Find where the given text appears and provide that cell's center as [x, y] coordinate. 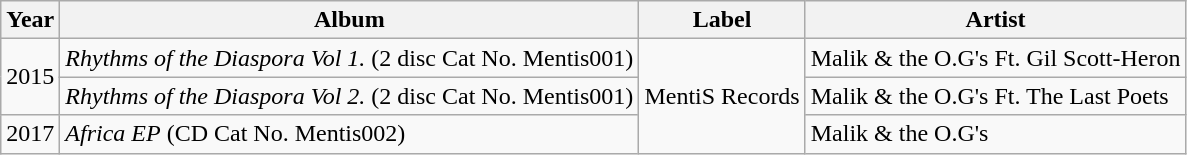
Malik & the O.G's Ft. The Last Poets [996, 96]
Label [722, 20]
Artist [996, 20]
Rhythms of the Diaspora Vol 2. (2 disc Cat No. Mentis001) [350, 96]
2017 [30, 134]
Rhythms of the Diaspora Vol 1. (2 disc Cat No. Mentis001) [350, 58]
Year [30, 20]
Malik & the O.G's Ft. Gil Scott-Heron [996, 58]
MentiS Records [722, 96]
Africa EP (CD Cat No. Mentis002) [350, 134]
Album [350, 20]
Malik & the O.G's [996, 134]
2015 [30, 77]
